Scan for the cell matching the given text and deliver its (X, Y) coordinate at center. 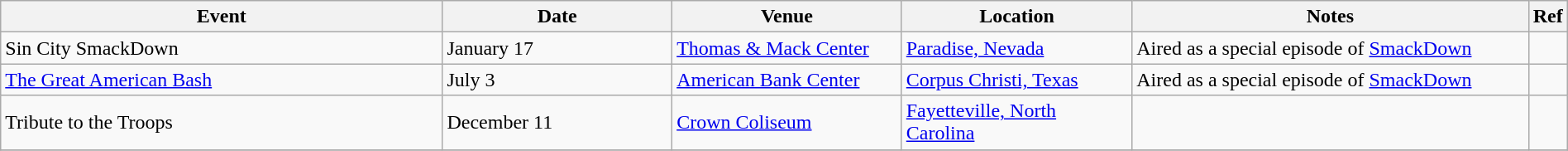
American Bank Center (787, 80)
Date (557, 17)
Venue (787, 17)
Corpus Christi, Texas (1016, 80)
Ref (1548, 17)
December 11 (557, 123)
Sin City SmackDown (222, 48)
January 17 (557, 48)
Event (222, 17)
Location (1016, 17)
Fayetteville, North Carolina (1016, 123)
Thomas & Mack Center (787, 48)
Paradise, Nevada (1016, 48)
July 3 (557, 80)
Tribute to the Troops (222, 123)
Notes (1330, 17)
Crown Coliseum (787, 123)
The Great American Bash (222, 80)
